Find where the given text appears and provide that cell's center as [X, Y] coordinate. 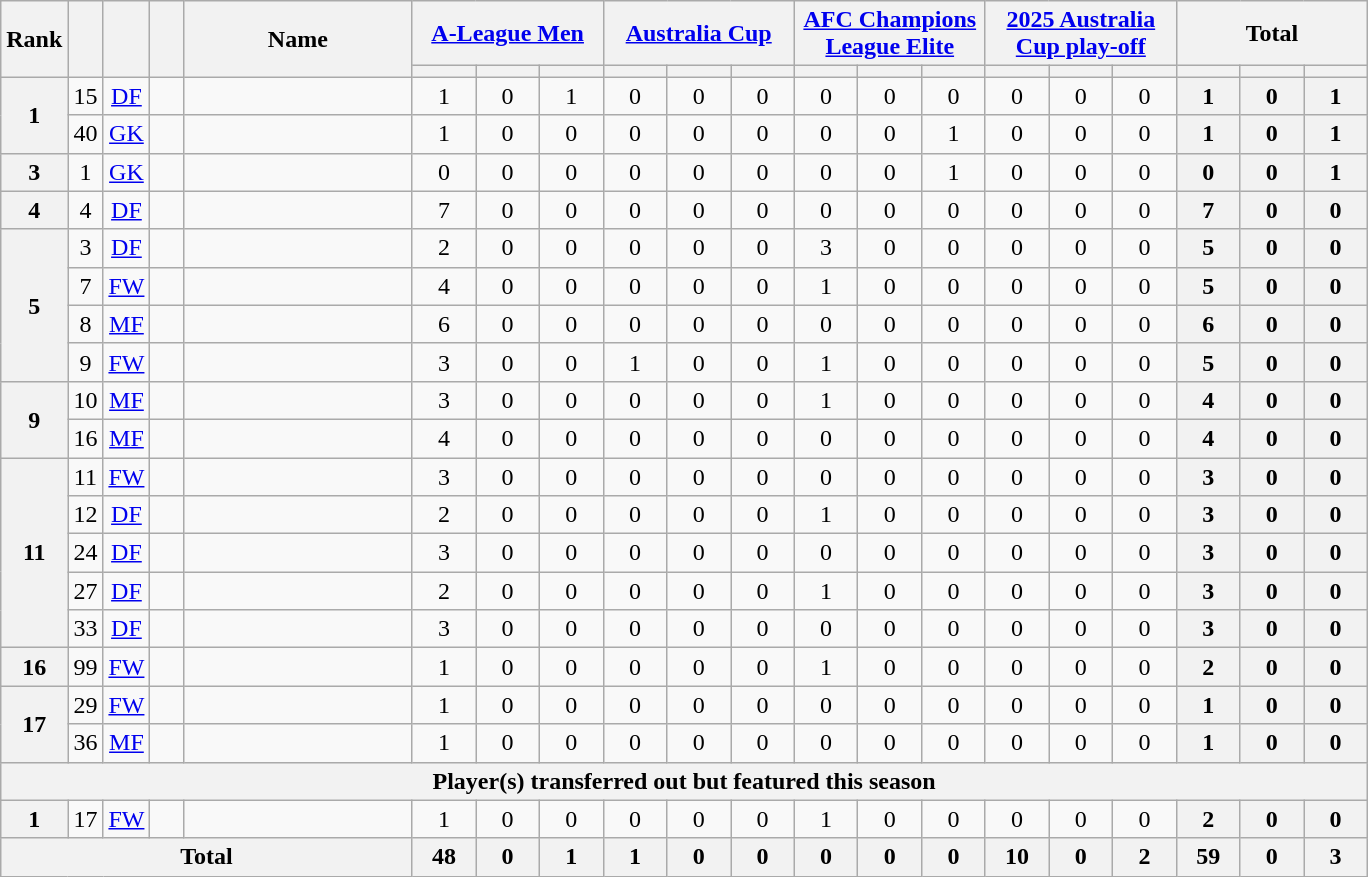
AFC Champions League Elite [890, 34]
99 [86, 667]
2025 Australia Cup play-off [1080, 34]
A-League Men [508, 34]
Rank [34, 39]
29 [86, 705]
27 [86, 591]
48 [444, 857]
59 [1208, 857]
15 [86, 96]
Player(s) transferred out but featured this season [684, 781]
33 [86, 629]
8 [86, 324]
12 [86, 515]
36 [86, 743]
40 [86, 134]
Australia Cup [698, 34]
24 [86, 553]
Name [298, 39]
